For the text-containing cell, return its midpoint in (X, Y) coordinate format. 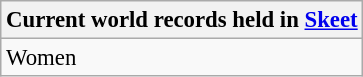
Women (182, 58)
Current world records held in Skeet (182, 20)
